Return (X, Y) of the center of cell containing provided text 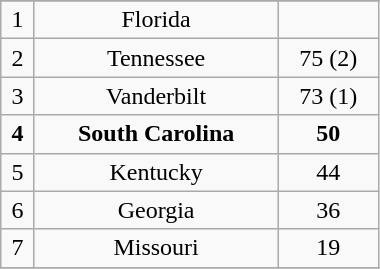
2 (18, 58)
75 (2) (328, 58)
19 (328, 248)
Florida (156, 20)
Kentucky (156, 172)
50 (328, 134)
44 (328, 172)
7 (18, 248)
36 (328, 210)
5 (18, 172)
South Carolina (156, 134)
Missouri (156, 248)
Georgia (156, 210)
Vanderbilt (156, 96)
4 (18, 134)
3 (18, 96)
Tennessee (156, 58)
73 (1) (328, 96)
1 (18, 20)
6 (18, 210)
